Provide the (x, y) coordinate of the cell's center where the given text is located.  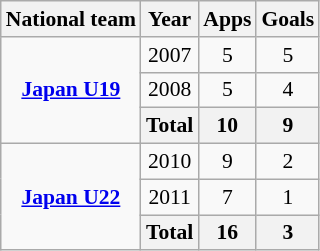
3 (288, 233)
7 (227, 197)
Goals (288, 19)
Japan U19 (71, 90)
10 (227, 126)
2011 (170, 197)
Apps (227, 19)
2008 (170, 90)
2007 (170, 55)
2 (288, 162)
16 (227, 233)
2010 (170, 162)
Japan U22 (71, 198)
National team (71, 19)
1 (288, 197)
4 (288, 90)
Year (170, 19)
